Return [X, Y] of the center of cell containing provided text 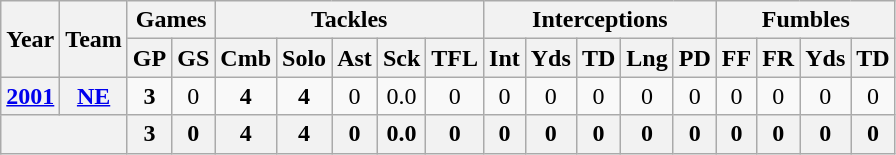
PD [694, 58]
TFL [455, 58]
Games [170, 20]
Solo [304, 58]
Lng [647, 58]
Ast [355, 58]
Team [94, 39]
FR [778, 58]
Fumbles [806, 20]
Tackles [350, 20]
Interceptions [600, 20]
GS [194, 58]
Sck [401, 58]
Int [505, 58]
NE [94, 96]
GP [149, 58]
FF [736, 58]
2001 [30, 96]
Year [30, 39]
Cmb [246, 58]
